For the text-containing cell, return its midpoint in (x, y) coordinate format. 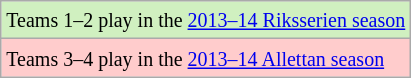
Teams 1–2 play in the 2013–14 Riksserien season (206, 20)
Teams 3–4 play in the 2013–14 Allettan season (206, 58)
